Extract the (x, y) coordinate from the center of the cell holding the provided text.  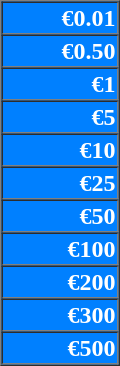
€300 (60, 314)
€5 (60, 116)
€10 (60, 150)
€1 (60, 84)
€100 (60, 248)
€25 (60, 182)
€200 (60, 282)
€500 (60, 348)
€50 (60, 216)
€0.01 (60, 18)
€0.50 (60, 50)
